Detect which cell encompasses the target text, then output its (x, y) center coordinate. 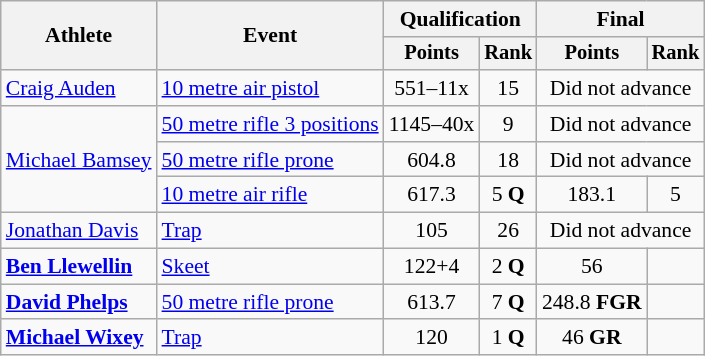
Final (620, 19)
9 (508, 124)
50 metre rifle 3 positions (270, 124)
Jonathan Davis (79, 231)
Michael Bamsey (79, 160)
248.8 FGR (592, 302)
551–11x (432, 88)
2 Q (508, 267)
183.1 (592, 195)
120 (432, 338)
7 Q (508, 302)
15 (508, 88)
1145–40x (432, 124)
Qualification (460, 19)
617.3 (432, 195)
Michael Wixey (79, 338)
Event (270, 36)
David Phelps (79, 302)
604.8 (432, 160)
18 (508, 160)
Ben Llewellin (79, 267)
122+4 (432, 267)
5 Q (508, 195)
Skeet (270, 267)
26 (508, 231)
613.7 (432, 302)
10 metre air rifle (270, 195)
1 Q (508, 338)
46 GR (592, 338)
105 (432, 231)
5 (676, 195)
56 (592, 267)
Craig Auden (79, 88)
10 metre air pistol (270, 88)
Athlete (79, 36)
